Extract the (X, Y) coordinate from the center of the cell holding the provided text.  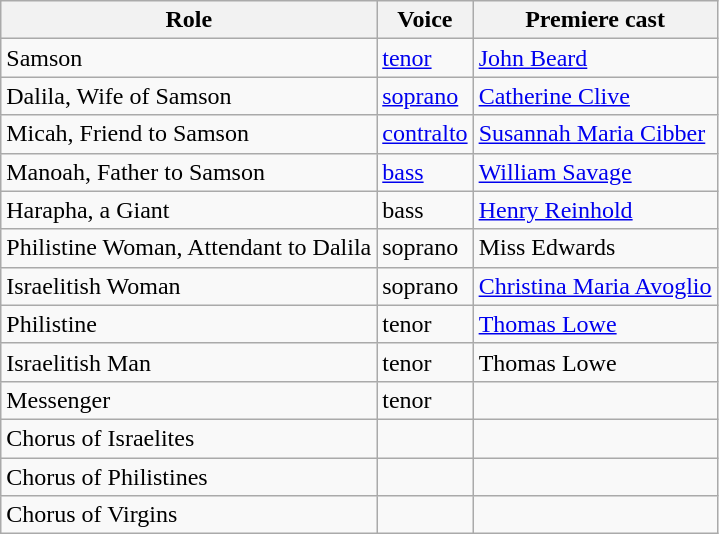
contralto (425, 134)
Voice (425, 20)
Manoah, Father to Samson (189, 172)
Chorus of Israelites (189, 438)
John Beard (595, 58)
Susannah Maria Cibber (595, 134)
Christina Maria Avoglio (595, 286)
Philistine Woman, Attendant to Dalila (189, 248)
Catherine Clive (595, 96)
Premiere cast (595, 20)
Israelitish Man (189, 362)
Samson (189, 58)
William Savage (595, 172)
Micah, Friend to Samson (189, 134)
Henry Reinhold (595, 210)
Chorus of Virgins (189, 515)
Role (189, 20)
Chorus of Philistines (189, 477)
Dalila, Wife of Samson (189, 96)
Harapha, a Giant (189, 210)
Philistine (189, 324)
Messenger (189, 400)
Miss Edwards (595, 248)
Israelitish Woman (189, 286)
